Determine the [x, y] coordinate at the center of the cell enclosing the given text.  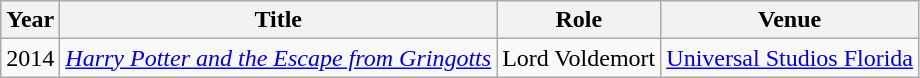
Harry Potter and the Escape from Gringotts [278, 58]
Venue [790, 20]
Universal Studios Florida [790, 58]
Year [30, 20]
Role [579, 20]
Title [278, 20]
2014 [30, 58]
Lord Voldemort [579, 58]
